Return (X, Y) of the center of cell containing provided text 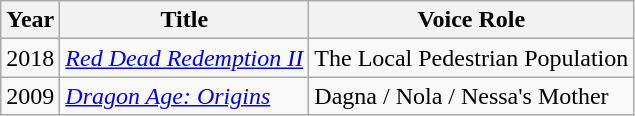
The Local Pedestrian Population (472, 58)
Red Dead Redemption II (184, 58)
Dragon Age: Origins (184, 96)
Voice Role (472, 20)
2009 (30, 96)
2018 (30, 58)
Dagna / Nola / Nessa's Mother (472, 96)
Title (184, 20)
Year (30, 20)
